Pinpoint the cell where the given text exists, returning its (x, y) midpoint coordinate. 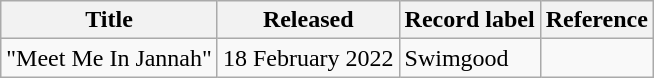
18 February 2022 (308, 58)
Reference (596, 20)
Title (110, 20)
Record label (470, 20)
"Meet Me In Jannah" (110, 58)
Swimgood (470, 58)
Released (308, 20)
